Search for the cell housing the specified text and yield its [X, Y] center coordinate. 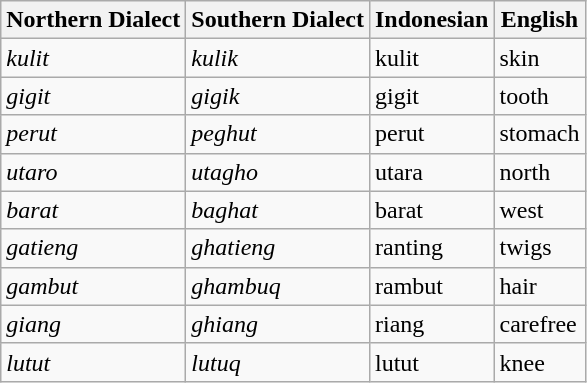
ghiang [278, 324]
utaro [94, 172]
knee [540, 362]
ghatieng [278, 248]
north [540, 172]
utagho [278, 172]
giang [94, 324]
kulik [278, 58]
ghambuq [278, 286]
west [540, 210]
lutuq [278, 362]
skin [540, 58]
gigik [278, 96]
riang [431, 324]
utara [431, 172]
gatieng [94, 248]
English [540, 20]
peghut [278, 134]
gambut [94, 286]
carefree [540, 324]
baghat [278, 210]
tooth [540, 96]
ranting [431, 248]
Southern Dialect [278, 20]
stomach [540, 134]
twigs [540, 248]
hair [540, 286]
Northern Dialect [94, 20]
rambut [431, 286]
Indonesian [431, 20]
